Return [x, y] of the center of cell containing provided text 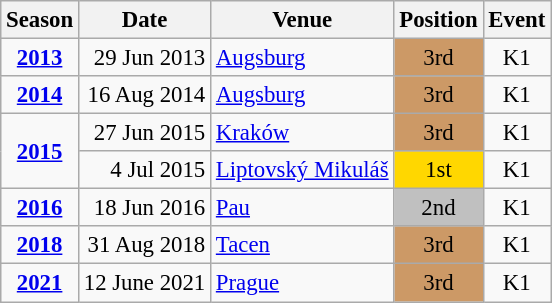
2nd [438, 208]
2014 [40, 95]
27 Jun 2015 [144, 133]
31 Aug 2018 [144, 245]
18 Jun 2016 [144, 208]
Venue [302, 20]
Liptovský Mikuláš [302, 170]
2013 [40, 58]
Event [517, 20]
Prague [302, 283]
12 June 2021 [144, 283]
2016 [40, 208]
Tacen [302, 245]
Position [438, 20]
2018 [40, 245]
2015 [40, 152]
Pau [302, 208]
Kraków [302, 133]
4 Jul 2015 [144, 170]
Date [144, 20]
1st [438, 170]
16 Aug 2014 [144, 95]
29 Jun 2013 [144, 58]
2021 [40, 283]
Season [40, 20]
